Output the [x, y] coordinate of the center of the cell containing the given text.  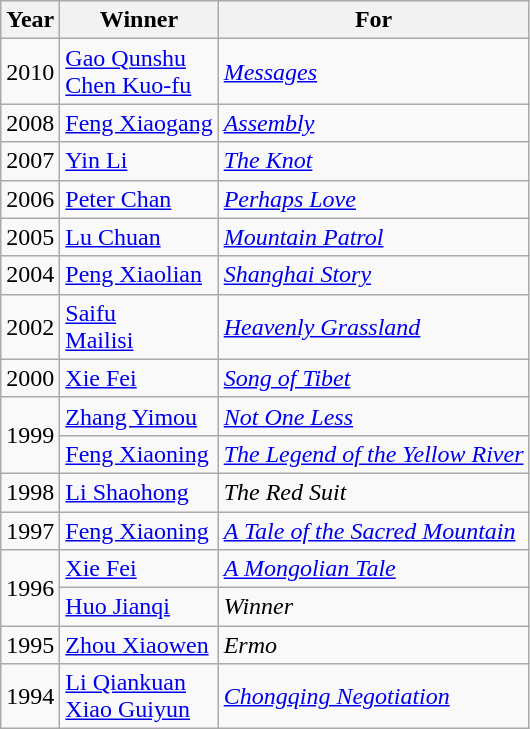
1997 [30, 531]
Lu Chuan [139, 237]
2010 [30, 72]
2007 [30, 161]
Huo Jianqi [139, 607]
Feng Xiaogang [139, 123]
1995 [30, 645]
Yin Li [139, 161]
Mountain Patrol [374, 237]
Li Shaohong [139, 492]
Ermo [374, 645]
2006 [30, 199]
1998 [30, 492]
1994 [30, 696]
Chongqing Negotiation [374, 696]
2008 [30, 123]
Peng Xiaolian [139, 275]
Li QiankuanXiao Guiyun [139, 696]
For [374, 20]
Heavenly Grassland [374, 326]
Perhaps Love [374, 199]
1996 [30, 588]
2002 [30, 326]
Song of Tibet [374, 378]
Messages [374, 72]
2005 [30, 237]
Zhang Yimou [139, 416]
Not One Less [374, 416]
The Knot [374, 161]
Assembly [374, 123]
1999 [30, 435]
Gao QunshuChen Kuo-fu [139, 72]
The Red Suit [374, 492]
Peter Chan [139, 199]
Year [30, 20]
A Mongolian Tale [374, 569]
Shanghai Story [374, 275]
SaifuMailisi [139, 326]
Zhou Xiaowen [139, 645]
2000 [30, 378]
2004 [30, 275]
A Tale of the Sacred Mountain [374, 531]
The Legend of the Yellow River [374, 454]
